Return the (X, Y) coordinate for the center point of the cell that contains the specified text.  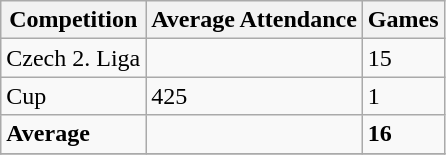
Cup (74, 96)
16 (403, 134)
425 (254, 96)
Average Attendance (254, 20)
Average (74, 134)
15 (403, 58)
1 (403, 96)
Competition (74, 20)
Games (403, 20)
Czech 2. Liga (74, 58)
